Locate the cell with the specified text and output its [x, y] center coordinate. 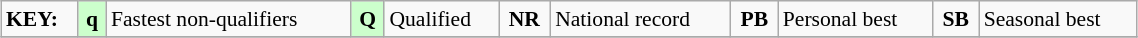
SB [956, 19]
q [92, 19]
Qualified [441, 19]
PB [754, 19]
KEY: [40, 19]
Fastest non-qualifiers [228, 19]
NR [524, 19]
National record [640, 19]
Seasonal best [1058, 19]
Q [368, 19]
Personal best [856, 19]
